For the text-containing cell, return its midpoint in [X, Y] coordinate format. 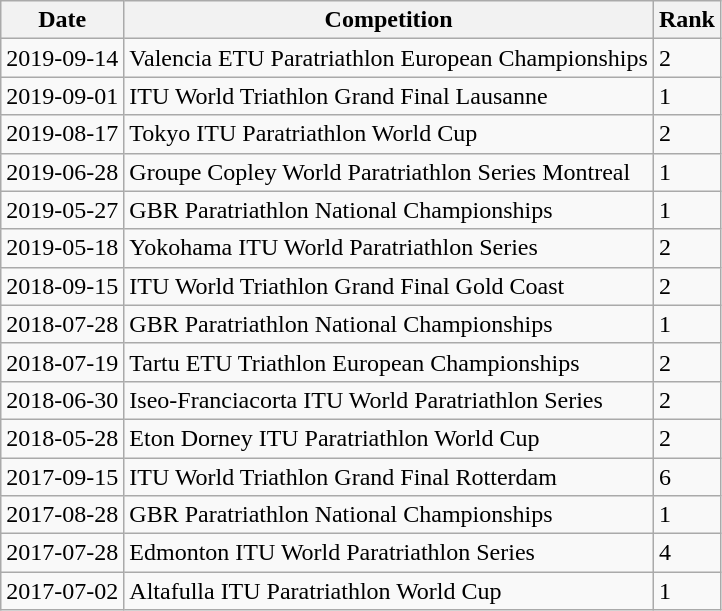
2019-08-17 [62, 134]
2019-06-28 [62, 172]
2018-07-28 [62, 324]
2019-05-18 [62, 248]
2018-09-15 [62, 286]
2019-09-01 [62, 96]
2017-07-28 [62, 553]
Yokohama ITU World Paratriathlon Series [389, 248]
Eton Dorney ITU Paratriathlon World Cup [389, 438]
2019-09-14 [62, 58]
2018-07-19 [62, 362]
ITU World Triathlon Grand Final Lausanne [389, 96]
2018-05-28 [62, 438]
2017-07-02 [62, 591]
2017-09-15 [62, 477]
6 [686, 477]
Valencia ETU Paratriathlon European Championships [389, 58]
Tokyo ITU Paratriathlon World Cup [389, 134]
Edmonton ITU World Paratriathlon Series [389, 553]
Competition [389, 20]
2017-08-28 [62, 515]
4 [686, 553]
Groupe Copley World Paratriathlon Series Montreal [389, 172]
2019-05-27 [62, 210]
2018-06-30 [62, 400]
Date [62, 20]
ITU World Triathlon Grand Final Gold Coast [389, 286]
Rank [686, 20]
Iseo-Franciacorta ITU World Paratriathlon Series [389, 400]
Tartu ETU Triathlon European Championships [389, 362]
ITU World Triathlon Grand Final Rotterdam [389, 477]
Altafulla ITU Paratriathlon World Cup [389, 591]
